For the text-containing cell, return its midpoint in [x, y] coordinate format. 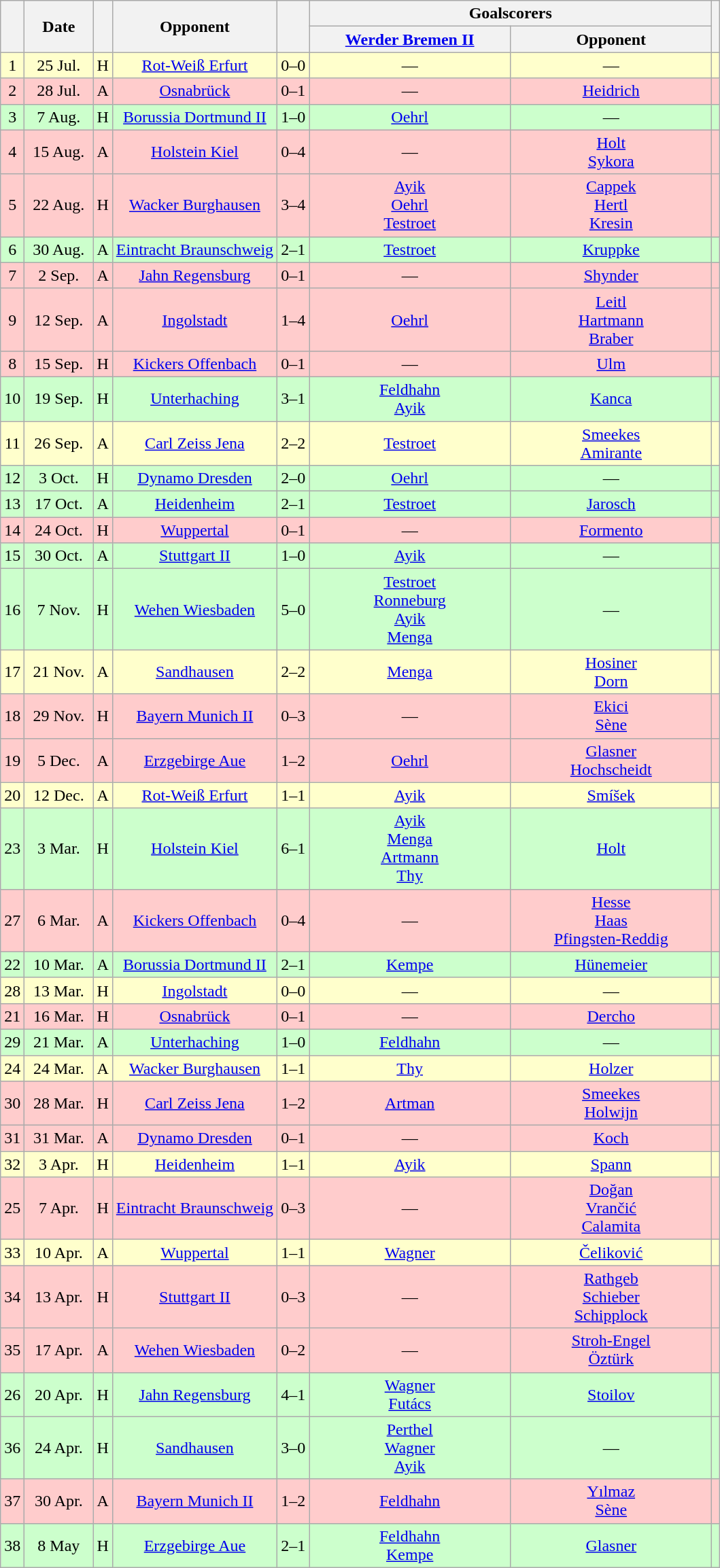
Spann [611, 1164]
7 [12, 275]
Wagner [410, 1253]
Holt Sykora [611, 152]
12 Dec. [58, 795]
17 Apr. [58, 1350]
13 Mar. [58, 990]
1–4 [294, 319]
12 [12, 478]
Čeliković [611, 1253]
21 Mar. [58, 1042]
2 Sep. [58, 275]
9 [12, 319]
Goalscorers [511, 14]
4–1 [294, 1395]
28 Mar. [58, 1104]
27 [12, 920]
2 [12, 91]
Kruppke [611, 249]
3–1 [294, 398]
10 Apr. [58, 1253]
30 Apr. [58, 1501]
13 Apr. [58, 1297]
Heidrich [611, 91]
21 Nov. [58, 672]
18 [12, 716]
Ayik Menga Artmann Thy [410, 848]
24 Apr. [58, 1448]
7 Apr. [58, 1208]
Kanca [611, 398]
24 [12, 1068]
25 Jul. [58, 65]
Shynder [611, 275]
Hesse Haas Pfingsten-Reddig [611, 920]
8 [12, 364]
26 [12, 1395]
6 [12, 249]
22 Aug. [58, 205]
10 Mar. [58, 964]
Ayik Oehrl Testroet [410, 205]
Koch [611, 1138]
Cappek Hertl Kresin [611, 205]
Hünemeier [611, 964]
Jarosch [611, 504]
6 Mar. [58, 920]
8 May [58, 1546]
34 [12, 1297]
Testroet Ronneburg Ayik Menga [410, 609]
26 Sep. [58, 443]
Holt [611, 848]
6–1 [294, 848]
22 [12, 964]
Stoilov [611, 1395]
24 Oct. [58, 530]
14 [12, 530]
16 Mar. [58, 1016]
31 [12, 1138]
11 [12, 443]
Wagner Futács [410, 1395]
15 Sep. [58, 364]
20 Apr. [58, 1395]
4 [12, 152]
28 [12, 990]
36 [12, 1448]
Smeekes Holwijn [611, 1104]
1 [12, 65]
Feldhahn Kempe [410, 1546]
0–2 [294, 1350]
Werder Bremen II [410, 39]
35 [12, 1350]
Glasner Hochscheidt [611, 760]
Glasner [611, 1546]
37 [12, 1501]
20 [12, 795]
3 Oct. [58, 478]
Perthel Wagner Ayik [410, 1448]
Stroh-Engel Öztürk [611, 1350]
17 [12, 672]
19 [12, 760]
28 Jul. [58, 91]
Menga [410, 672]
30 Aug. [58, 249]
Ekici Sène [611, 716]
19 Sep. [58, 398]
29 Nov. [58, 716]
Doğan Vrančić Calamita [611, 1208]
Artman [410, 1104]
Rathgeb Schieber Schipplock [611, 1297]
Feldhahn Ayik [410, 398]
Leitl Hartmann Braber [611, 319]
Thy [410, 1068]
38 [12, 1546]
16 [12, 609]
15 Aug. [58, 152]
Date [58, 27]
30 [12, 1104]
12 Sep. [58, 319]
5 Dec. [58, 760]
5–0 [294, 609]
17 Oct. [58, 504]
24 Mar. [58, 1068]
29 [12, 1042]
3 [12, 117]
2–0 [294, 478]
32 [12, 1164]
Kempe [410, 964]
5 [12, 205]
25 [12, 1208]
10 [12, 398]
Ulm [611, 364]
31 Mar. [58, 1138]
23 [12, 848]
7 Nov. [58, 609]
21 [12, 1016]
Smeekes Amirante [611, 443]
Yılmaz Sène [611, 1501]
30 Oct. [58, 556]
3 Mar. [58, 848]
Formento [611, 530]
7 Aug. [58, 117]
3–4 [294, 205]
Hosiner Dorn [611, 672]
Holzer [611, 1068]
15 [12, 556]
3–0 [294, 1448]
Smíšek [611, 795]
13 [12, 504]
Dercho [611, 1016]
3 Apr. [58, 1164]
33 [12, 1253]
